Detect which cell encompasses the target text, then output its (x, y) center coordinate. 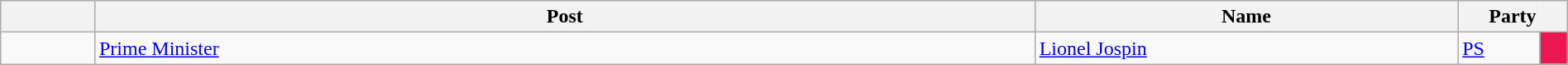
Name (1246, 17)
Party (1513, 17)
PS (1499, 48)
Lionel Jospin (1246, 48)
Prime Minister (564, 48)
Post (564, 17)
